Search for the cell housing the specified text and yield its (X, Y) center coordinate. 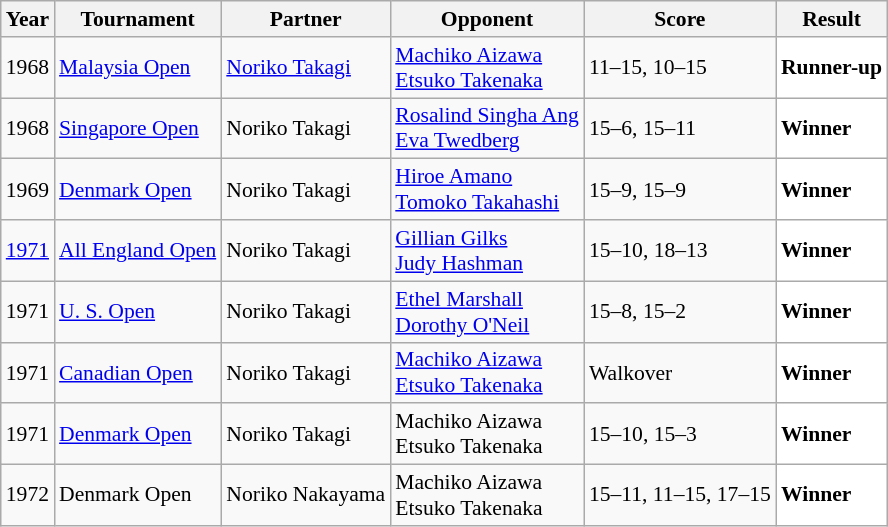
Opponent (487, 19)
Hiroe Amano Tomoko Takahashi (487, 190)
Runner-up (832, 68)
15–8, 15–2 (680, 312)
1969 (28, 190)
Partner (306, 19)
Rosalind Singha Ang Eva Twedberg (487, 128)
U. S. Open (138, 312)
Tournament (138, 19)
Singapore Open (138, 128)
Ethel Marshall Dorothy O'Neil (487, 312)
All England Open (138, 250)
Gillian Gilks Judy Hashman (487, 250)
11–15, 10–15 (680, 68)
15–10, 15–3 (680, 434)
15–10, 18–13 (680, 250)
Walkover (680, 372)
Score (680, 19)
Year (28, 19)
Canadian Open (138, 372)
Malaysia Open (138, 68)
15–11, 11–15, 17–15 (680, 496)
1972 (28, 496)
15–6, 15–11 (680, 128)
15–9, 15–9 (680, 190)
Noriko Nakayama (306, 496)
Result (832, 19)
